Scan for the cell matching the given text and deliver its (X, Y) coordinate at center. 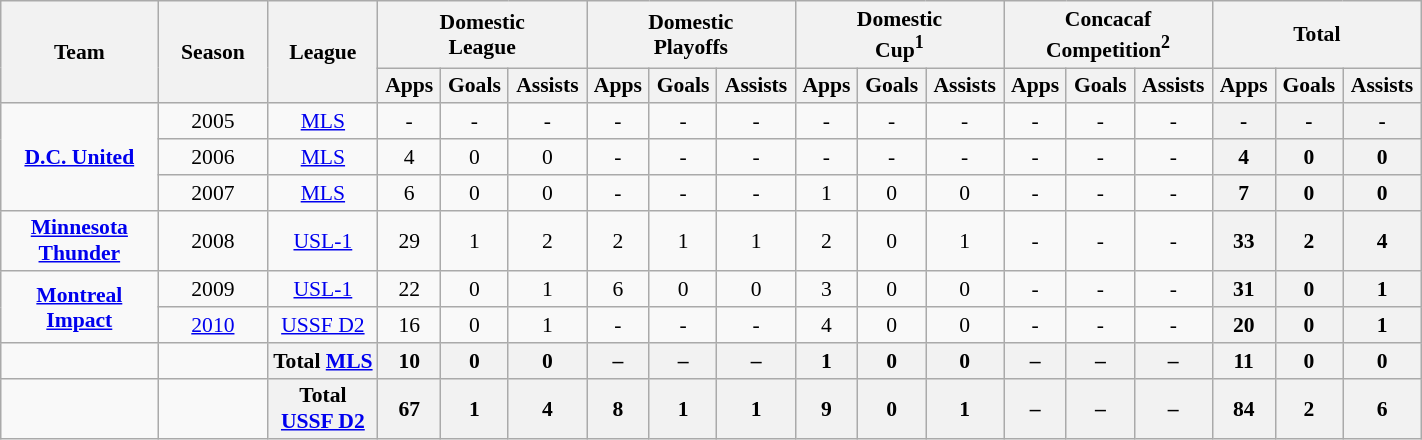
Minnesota Thunder (80, 240)
Montreal Impact (80, 308)
10 (410, 361)
33 (1244, 240)
ConcacafCompetition2 (1108, 34)
84 (1244, 408)
2008 (213, 240)
D.C. United (80, 158)
31 (1244, 290)
22 (410, 290)
DomesticCup1 (900, 34)
2007 (213, 193)
DomesticLeague (482, 34)
16 (410, 325)
3 (826, 290)
20 (1244, 325)
11 (1244, 361)
67 (410, 408)
7 (1244, 193)
8 (618, 408)
DomesticPlayoffs (690, 34)
2006 (213, 157)
USSF D2 (323, 325)
29 (410, 240)
2005 (213, 122)
Season (213, 52)
2010 (213, 325)
9 (826, 408)
League (323, 52)
Total MLS (323, 361)
Total USSF D2 (323, 408)
Team (80, 52)
2009 (213, 290)
Total (1316, 34)
